Pinpoint the cell where the given text exists, returning its (X, Y) midpoint coordinate. 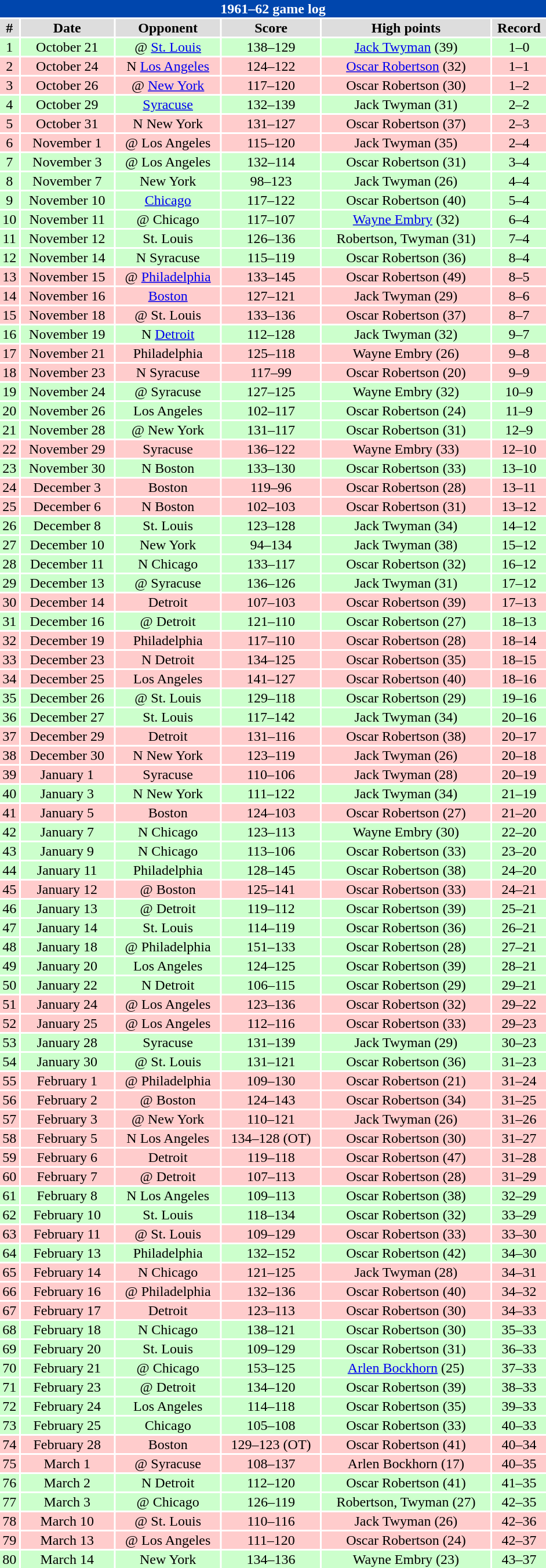
January 5 (67, 813)
32 (9, 640)
40 (9, 794)
32–29 (519, 1196)
98–123 (271, 181)
13–12 (519, 506)
February 18 (67, 1330)
112–116 (271, 1023)
80 (9, 1559)
40–34 (519, 1444)
131–116 (271, 736)
5 (9, 124)
14–12 (519, 526)
Opponent (168, 28)
February 17 (67, 1310)
132–136 (271, 1291)
October 24 (67, 66)
12–9 (519, 430)
71 (9, 1387)
124–103 (271, 813)
123–128 (271, 526)
57 (9, 1119)
9–9 (519, 372)
November 24 (67, 392)
123–136 (271, 1004)
2–3 (519, 124)
53 (9, 1042)
23–20 (519, 851)
55 (9, 1081)
134–120 (271, 1387)
114–118 (271, 1406)
108–137 (271, 1464)
January 7 (67, 832)
115–119 (271, 258)
January 14 (67, 928)
114–119 (271, 928)
117–122 (271, 200)
134–125 (271, 660)
29 (9, 583)
76 (9, 1483)
112–120 (271, 1483)
68 (9, 1330)
94–134 (271, 545)
December 6 (67, 506)
77 (9, 1502)
26 (9, 526)
18–14 (519, 640)
24–20 (519, 870)
26–21 (519, 928)
153–125 (271, 1368)
February 6 (67, 1157)
49 (9, 966)
Oscar Robertson (49) (406, 277)
December 13 (67, 583)
125–118 (271, 353)
14 (9, 296)
151–133 (271, 947)
February 21 (67, 1368)
2–4 (519, 143)
39–33 (519, 1406)
January 24 (67, 1004)
28–21 (519, 966)
6–4 (519, 219)
24 (9, 487)
31–27 (519, 1138)
126–136 (271, 238)
November 7 (67, 181)
42–37 (519, 1540)
127–125 (271, 392)
January 28 (67, 1042)
February 28 (67, 1444)
Arlen Bockhorn (17) (406, 1464)
134–128 (OT) (271, 1138)
110–116 (271, 1521)
119–112 (271, 908)
141–127 (271, 679)
January 18 (67, 947)
132–114 (271, 162)
110–121 (271, 1119)
Wayne Embry (30) (406, 832)
31–25 (519, 1100)
124–143 (271, 1100)
125–141 (271, 889)
16 (9, 334)
69 (9, 1349)
December 23 (67, 660)
11 (9, 238)
129–123 (OT) (271, 1444)
107–113 (271, 1176)
February 23 (67, 1387)
8–4 (519, 258)
133–145 (271, 277)
31–23 (519, 1062)
45 (9, 889)
15 (9, 315)
18–16 (519, 679)
119–96 (271, 487)
33–29 (519, 1215)
January 22 (67, 985)
118–134 (271, 1215)
20–17 (519, 736)
20–16 (519, 717)
34–32 (519, 1291)
74 (9, 1444)
November 16 (67, 296)
February 14 (67, 1272)
Jack Twyman (39) (406, 47)
1961–62 game log (273, 9)
40–33 (519, 1425)
12–10 (519, 449)
25–21 (519, 908)
December 26 (67, 698)
January 1 (67, 774)
24–21 (519, 889)
Wayne Embry (26) (406, 353)
31–24 (519, 1081)
31–29 (519, 1176)
5–4 (519, 200)
Oscar Robertson (21) (406, 1081)
38 (9, 755)
44 (9, 870)
February 10 (67, 1215)
17 (9, 353)
High points (406, 28)
Jack Twyman (35) (406, 143)
52 (9, 1023)
65 (9, 1272)
36–33 (519, 1349)
February 11 (67, 1234)
73 (9, 1425)
8–6 (519, 296)
17–13 (519, 602)
8–5 (519, 277)
102–117 (271, 411)
121–110 (271, 621)
60 (9, 1176)
27 (9, 545)
1–0 (519, 47)
10–9 (519, 392)
1 (9, 47)
February 24 (67, 1406)
21–20 (519, 813)
November 3 (67, 162)
February 7 (67, 1176)
19 (9, 392)
November 1 (67, 143)
138–121 (271, 1330)
December 30 (67, 755)
January 30 (67, 1062)
November 14 (67, 258)
Robertson, Twyman (31) (406, 238)
Oscar Robertson (47) (406, 1157)
Arlen Bockhorn (25) (406, 1368)
March 2 (67, 1483)
December 29 (67, 736)
November 30 (67, 468)
February 25 (67, 1425)
November 12 (67, 238)
111–120 (271, 1540)
106–115 (271, 985)
43 (9, 851)
102–103 (271, 506)
December 16 (67, 621)
13–10 (519, 468)
109–130 (271, 1081)
21 (9, 430)
8 (9, 181)
9 (9, 200)
October 26 (67, 85)
72 (9, 1406)
March 10 (67, 1521)
January 9 (67, 851)
Jack Twyman (32) (406, 334)
20–18 (519, 755)
51 (9, 1004)
October 21 (67, 47)
36 (9, 717)
November 28 (67, 430)
40–35 (519, 1464)
112–128 (271, 334)
123–119 (271, 755)
34 (9, 679)
Wayne Embry (33) (406, 449)
20 (9, 411)
27–21 (519, 947)
62 (9, 1215)
61 (9, 1196)
67 (9, 1310)
121–125 (271, 1272)
Oscar Robertson (20) (406, 372)
117–120 (271, 85)
47 (9, 928)
March 3 (67, 1502)
124–125 (271, 966)
115–120 (271, 143)
41–35 (519, 1483)
63 (9, 1234)
1–2 (519, 85)
37 (9, 736)
43–37 (519, 1559)
2–2 (519, 104)
November 19 (67, 334)
20–19 (519, 774)
33 (9, 660)
November 18 (67, 315)
31–28 (519, 1157)
February 16 (67, 1291)
February 2 (67, 1100)
35–33 (519, 1330)
November 29 (67, 449)
131–139 (271, 1042)
136–126 (271, 583)
Jack Twyman (38) (406, 545)
9–7 (519, 334)
February 20 (67, 1349)
28 (9, 564)
64 (9, 1253)
December 11 (67, 564)
November 15 (67, 277)
Record (519, 28)
117–110 (271, 640)
59 (9, 1157)
December 27 (67, 717)
18–13 (519, 621)
December 25 (67, 679)
Oscar Robertson (42) (406, 1253)
October 31 (67, 124)
13 (9, 277)
133–136 (271, 315)
November 23 (67, 372)
105–108 (271, 1425)
58 (9, 1138)
66 (9, 1291)
13–11 (519, 487)
January 13 (67, 908)
131–127 (271, 124)
50 (9, 985)
11–9 (519, 411)
December 14 (67, 602)
15–12 (519, 545)
31–26 (519, 1119)
42–35 (519, 1502)
29–21 (519, 985)
18–15 (519, 660)
42–36 (519, 1521)
39 (9, 774)
56 (9, 1100)
136–122 (271, 449)
March 13 (67, 1540)
110–106 (271, 774)
Robertson, Twyman (27) (406, 1502)
February 3 (67, 1119)
# (9, 28)
Date (67, 28)
54 (9, 1062)
January 3 (67, 794)
29–22 (519, 1004)
19–16 (519, 698)
35 (9, 698)
21–19 (519, 794)
29–23 (519, 1023)
134–136 (271, 1559)
107–103 (271, 602)
70 (9, 1368)
November 21 (67, 353)
January 11 (67, 870)
25 (9, 506)
133–130 (271, 468)
November 11 (67, 219)
17–12 (519, 583)
February 1 (67, 1081)
48 (9, 947)
131–117 (271, 430)
133–117 (271, 564)
6 (9, 143)
34–33 (519, 1310)
46 (9, 908)
November 10 (67, 200)
March 14 (67, 1559)
February 8 (67, 1196)
128–145 (271, 870)
79 (9, 1540)
132–139 (271, 104)
Oscar Robertson (34) (406, 1100)
111–122 (271, 794)
22–20 (519, 832)
2 (9, 66)
February 5 (67, 1138)
3 (9, 85)
December 8 (67, 526)
March 1 (67, 1464)
Score (271, 28)
119–118 (271, 1157)
30–23 (519, 1042)
30 (9, 602)
124–122 (271, 66)
23 (9, 468)
132–152 (271, 1253)
7–4 (519, 238)
January 12 (67, 889)
22 (9, 449)
4 (9, 104)
117–107 (271, 219)
34–31 (519, 1272)
4–4 (519, 181)
December 3 (67, 487)
18 (9, 372)
131–121 (271, 1062)
38–33 (519, 1387)
8–7 (519, 315)
127–121 (271, 296)
33–30 (519, 1234)
January 20 (67, 966)
12 (9, 258)
7 (9, 162)
117–99 (271, 372)
November 26 (67, 411)
34–30 (519, 1253)
117–142 (271, 717)
3–4 (519, 162)
109–113 (271, 1196)
16–12 (519, 564)
37–33 (519, 1368)
126–119 (271, 1502)
138–129 (271, 47)
9–8 (519, 353)
December 19 (67, 640)
10 (9, 219)
1–1 (519, 66)
31 (9, 621)
42 (9, 832)
41 (9, 813)
113–106 (271, 851)
January 25 (67, 1023)
Wayne Embry (23) (406, 1559)
75 (9, 1464)
February 13 (67, 1253)
October 29 (67, 104)
78 (9, 1521)
129–118 (271, 698)
December 10 (67, 545)
